Determine the [X, Y] coordinate at the center of the cell enclosing the given text.  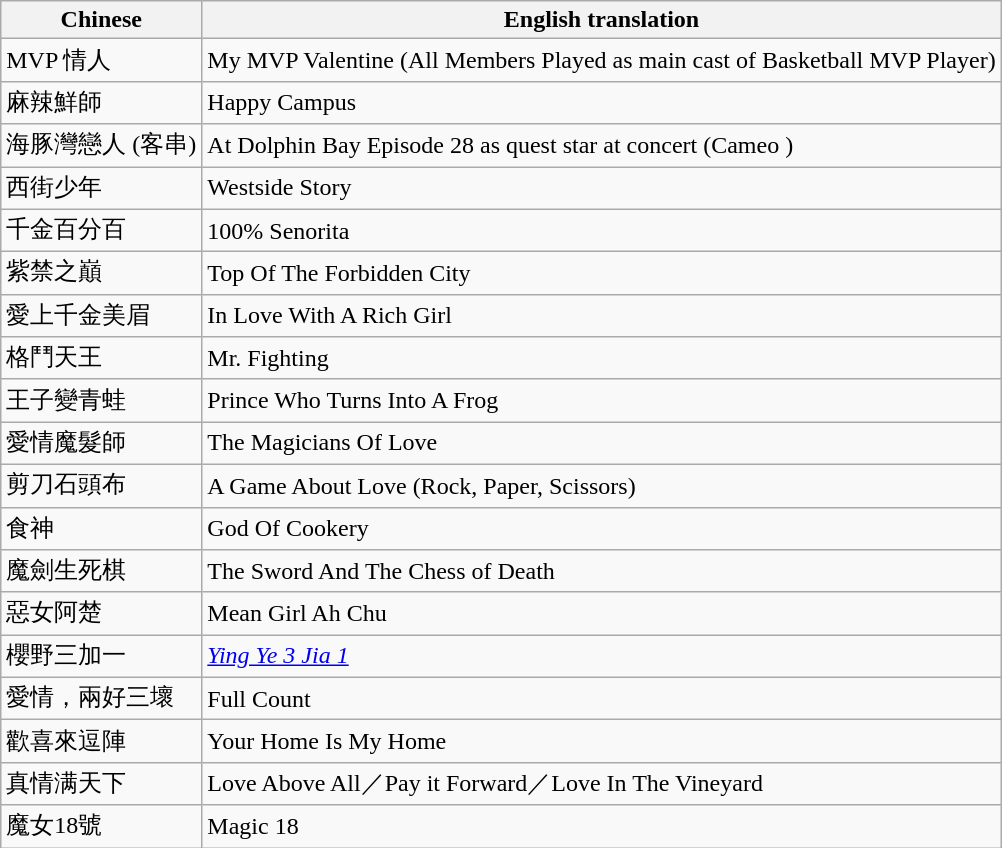
God Of Cookery [602, 528]
English translation [602, 20]
My MVP Valentine (All Members Played as main cast of Basketball MVP Player) [602, 60]
Full Count [602, 698]
惡女阿楚 [102, 614]
In Love With A Rich Girl [602, 316]
Mean Girl Ah Chu [602, 614]
西街少年 [102, 188]
The Magicians Of Love [602, 444]
The Sword And The Chess of Death [602, 572]
愛上千金美眉 [102, 316]
真情满天下 [102, 784]
千金百分百 [102, 230]
魔女18號 [102, 826]
Your Home Is My Home [602, 742]
愛情魔髮師 [102, 444]
Ying Ye 3 Jia 1 [602, 656]
麻辣鮮師 [102, 102]
格鬥天王 [102, 358]
愛情，兩好三壞 [102, 698]
魔劍生死棋 [102, 572]
Magic 18 [602, 826]
紫禁之巔 [102, 274]
MVP 情人 [102, 60]
王子變青蛙 [102, 400]
歡喜來逗陣 [102, 742]
海豚灣戀人 (客串) [102, 146]
Westside Story [602, 188]
食神 [102, 528]
A Game About Love (Rock, Paper, Scissors) [602, 486]
Top Of The Forbidden City [602, 274]
At Dolphin Bay Episode 28 as quest star at concert (Cameo ) [602, 146]
Happy Campus [602, 102]
櫻野三加一 [102, 656]
剪刀石頭布 [102, 486]
Chinese [102, 20]
Love Above All／Pay it Forward／Love In The Vineyard [602, 784]
100% Senorita [602, 230]
Mr. Fighting [602, 358]
Prince Who Turns Into A Frog [602, 400]
